Determine the [x, y] coordinate at the center of the cell enclosing the given text.  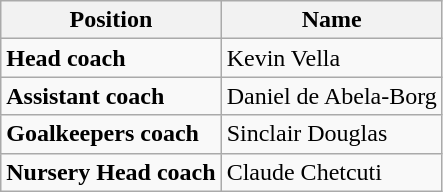
Assistant coach [111, 96]
Kevin Vella [332, 58]
Goalkeepers coach [111, 134]
Position [111, 20]
Claude Chetcuti [332, 172]
Sinclair Douglas [332, 134]
Head coach [111, 58]
Daniel de Abela-Borg [332, 96]
Nursery Head coach [111, 172]
Name [332, 20]
